Pinpoint the cell where the given text exists, returning its (X, Y) midpoint coordinate. 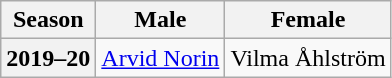
2019–20 (48, 58)
Female (308, 20)
Vilma Åhlström (308, 58)
Arvid Norin (160, 58)
Male (160, 20)
Season (48, 20)
